Detect which cell encompasses the target text, then output its (X, Y) center coordinate. 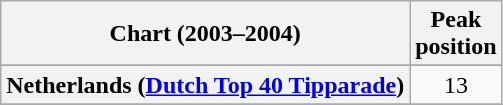
Chart (2003–2004) (206, 34)
Netherlands (Dutch Top 40 Tipparade) (206, 85)
Peakposition (456, 34)
13 (456, 85)
